Search for the cell housing the specified text and yield its (X, Y) center coordinate. 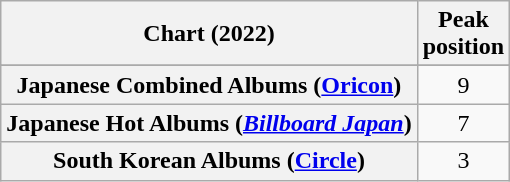
South Korean Albums (Circle) (209, 161)
Japanese Hot Albums (Billboard Japan) (209, 123)
Peakposition (463, 34)
3 (463, 161)
Chart (2022) (209, 34)
7 (463, 123)
9 (463, 85)
Japanese Combined Albums (Oricon) (209, 85)
